Output the (X, Y) coordinate of the center of the cell containing the given text.  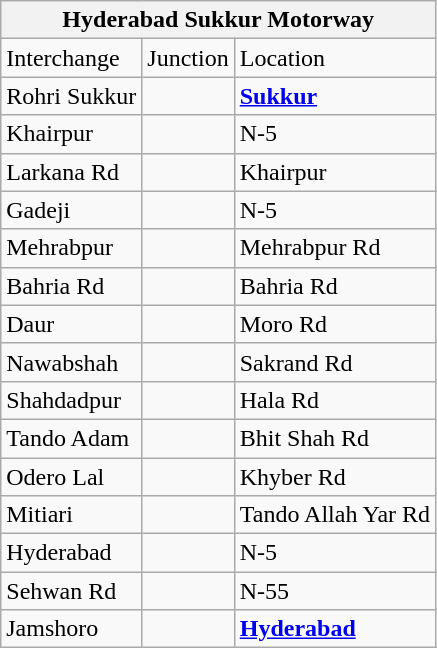
Tando Adam (72, 438)
Mehrabpur Rd (334, 248)
Moro Rd (334, 324)
Mehrabpur (72, 248)
Hala Rd (334, 400)
Tando Allah Yar Rd (334, 515)
Rohri Sukkur (72, 96)
Interchange (72, 58)
Daur (72, 324)
Sehwan Rd (72, 591)
Shahdadpur (72, 400)
Mitiari (72, 515)
Khyber Rd (334, 477)
Gadeji (72, 210)
Sakrand Rd (334, 362)
Bhit Shah Rd (334, 438)
Jamshoro (72, 629)
N-55 (334, 591)
Hyderabad Sukkur Motorway (218, 20)
Sukkur (334, 96)
Odero Lal (72, 477)
Location (334, 58)
Junction (188, 58)
Larkana Rd (72, 172)
Nawabshah (72, 362)
